Return the (X, Y) coordinate for the center point of the cell that contains the specified text.  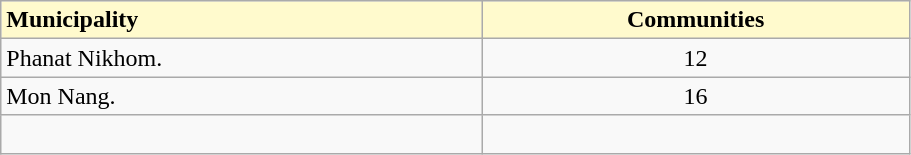
Mon Nang. (242, 96)
Municipality (242, 20)
Communities (696, 20)
12 (696, 58)
Phanat Nikhom. (242, 58)
16 (696, 96)
